Locate the cell with the specified text and output its [x, y] center coordinate. 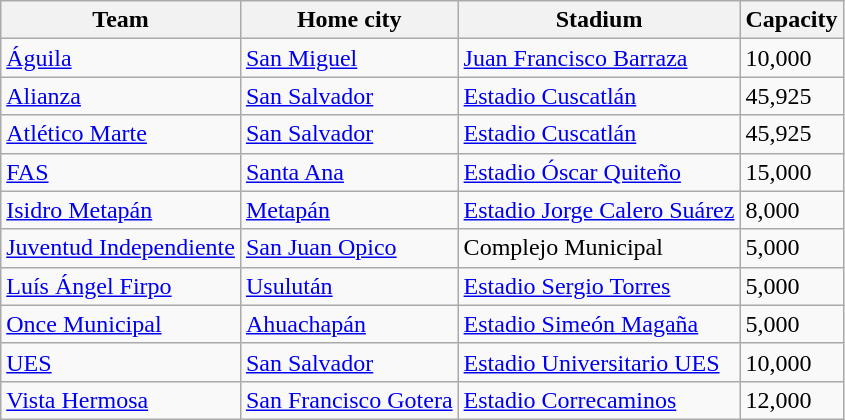
Juan Francisco Barraza [599, 58]
Usulután [349, 286]
San Miguel [349, 58]
Stadium [599, 20]
Once Municipal [121, 324]
Isidro Metapán [121, 210]
Juventud Independiente [121, 248]
15,000 [792, 172]
Complejo Municipal [599, 248]
Águila [121, 58]
Capacity [792, 20]
Metapán [349, 210]
Atlético Marte [121, 134]
Estadio Óscar Quiteño [599, 172]
San Francisco Gotera [349, 400]
Home city [349, 20]
Santa Ana [349, 172]
12,000 [792, 400]
Estadio Jorge Calero Suárez [599, 210]
Estadio Simeón Magaña [599, 324]
Ahuachapán [349, 324]
Alianza [121, 96]
Luís Ángel Firpo [121, 286]
Estadio Correcaminos [599, 400]
San Juan Opico [349, 248]
Team [121, 20]
UES [121, 362]
FAS [121, 172]
8,000 [792, 210]
Estadio Sergio Torres [599, 286]
Estadio Universitario UES [599, 362]
Vista Hermosa [121, 400]
